Return the [x, y] coordinate for the center point of the cell that contains the specified text.  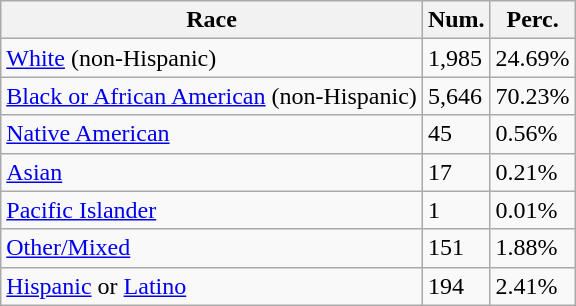
45 [456, 134]
1.88% [532, 248]
Race [212, 20]
17 [456, 172]
70.23% [532, 96]
White (non-Hispanic) [212, 58]
2.41% [532, 286]
Black or African American (non-Hispanic) [212, 96]
5,646 [456, 96]
0.01% [532, 210]
Other/Mixed [212, 248]
Pacific Islander [212, 210]
Asian [212, 172]
194 [456, 286]
Native American [212, 134]
151 [456, 248]
0.56% [532, 134]
1 [456, 210]
Perc. [532, 20]
Hispanic or Latino [212, 286]
0.21% [532, 172]
24.69% [532, 58]
1,985 [456, 58]
Num. [456, 20]
